Return the [x, y] coordinate for the center point of the cell that contains the specified text.  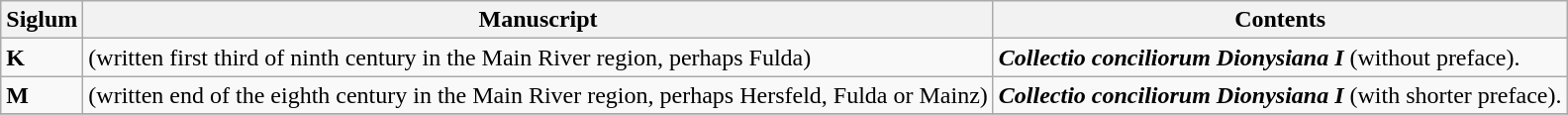
Contents [1280, 20]
Manuscript [539, 20]
(written end of the eighth century in the Main River region, perhaps Hersfeld, Fulda or Mainz) [539, 95]
Collectio conciliorum Dionysiana I (with shorter preface). [1280, 95]
(written first third of ninth century in the Main River region, perhaps Fulda) [539, 57]
K [42, 57]
Collectio conciliorum Dionysiana I (without preface). [1280, 57]
Siglum [42, 20]
M [42, 95]
